Determine the [x, y] coordinate at the center of the cell enclosing the given text.  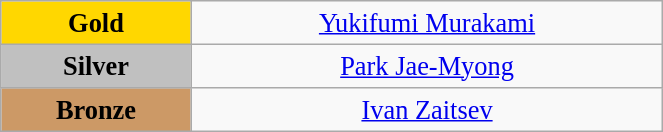
Bronze [96, 109]
Gold [96, 22]
Ivan Zaitsev [427, 109]
Park Jae-Myong [427, 66]
Yukifumi Murakami [427, 22]
Silver [96, 66]
